Detect which cell encompasses the target text, then output its (x, y) center coordinate. 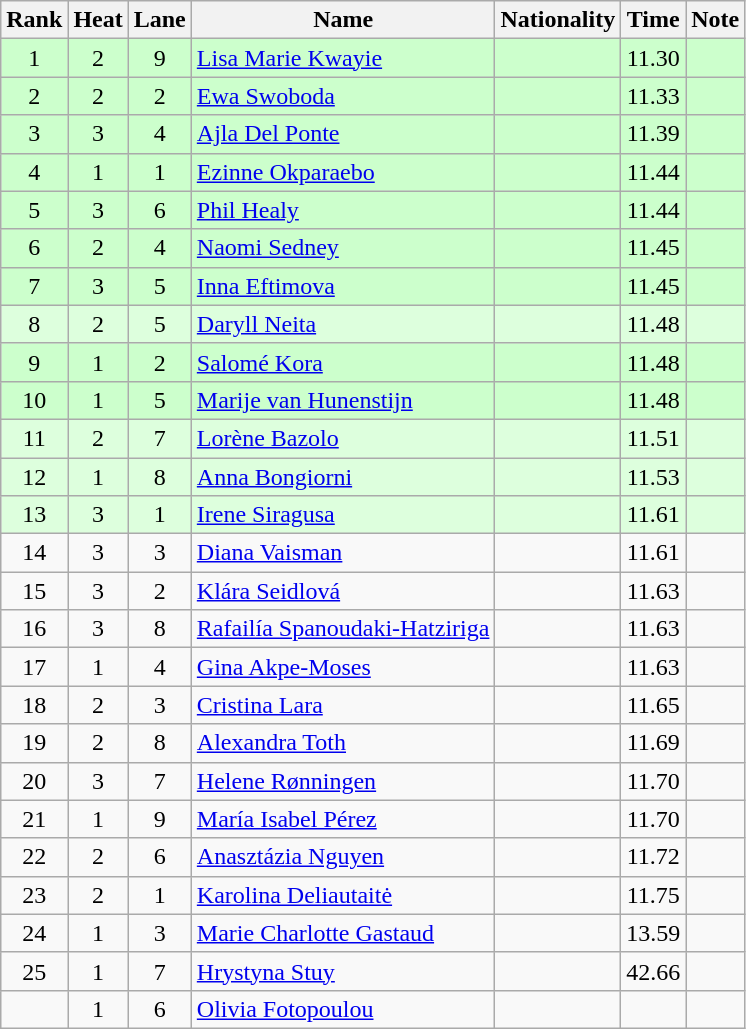
13.59 (654, 933)
Ewa Swoboda (343, 96)
11.65 (654, 705)
Lisa Marie Kwayie (343, 58)
Helene Rønningen (343, 781)
Anna Bongiorni (343, 477)
20 (34, 781)
Hrystyna Stuy (343, 971)
11 (34, 438)
21 (34, 819)
Rafailía Spanoudaki-Hatziriga (343, 629)
Phil Healy (343, 210)
Salomé Kora (343, 362)
Diana Vaisman (343, 553)
19 (34, 743)
11.75 (654, 895)
Olivia Fotopoulou (343, 1009)
Gina Akpe-Moses (343, 667)
Ajla Del Ponte (343, 134)
María Isabel Pérez (343, 819)
Klára Seidlová (343, 591)
11.69 (654, 743)
22 (34, 857)
Name (343, 20)
Karolina Deliautaitė (343, 895)
10 (34, 400)
Marije van Hunenstijn (343, 400)
Heat (98, 20)
Irene Siragusa (343, 515)
18 (34, 705)
Alexandra Toth (343, 743)
11.39 (654, 134)
Lorène Bazolo (343, 438)
Naomi Sedney (343, 248)
42.66 (654, 971)
15 (34, 591)
14 (34, 553)
11.53 (654, 477)
24 (34, 933)
11.72 (654, 857)
Nationality (558, 20)
12 (34, 477)
Daryll Neita (343, 324)
11.30 (654, 58)
Note (716, 20)
Inna Eftimova (343, 286)
16 (34, 629)
11.33 (654, 96)
17 (34, 667)
13 (34, 515)
Marie Charlotte Gastaud (343, 933)
11.51 (654, 438)
23 (34, 895)
Anasztázia Nguyen (343, 857)
Ezinne Okparaebo (343, 172)
25 (34, 971)
Cristina Lara (343, 705)
Time (654, 20)
Rank (34, 20)
Lane (160, 20)
